Output the (x, y) coordinate of the center of the cell containing the given text.  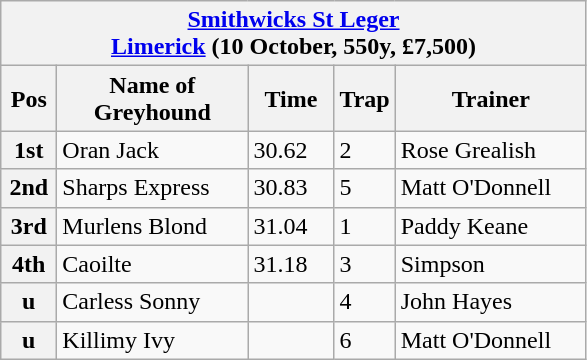
1st (29, 150)
31.18 (291, 264)
Time (291, 98)
John Hayes (490, 302)
Trainer (490, 98)
Sharps Express (152, 188)
1 (364, 226)
Carless Sonny (152, 302)
Pos (29, 98)
6 (364, 340)
Oran Jack (152, 150)
30.62 (291, 150)
3rd (29, 226)
Smithwicks St Leger Limerick (10 October, 550y, £7,500) (294, 34)
3 (364, 264)
5 (364, 188)
30.83 (291, 188)
Simpson (490, 264)
4 (364, 302)
Killimy Ivy (152, 340)
Name of Greyhound (152, 98)
Murlens Blond (152, 226)
Rose Grealish (490, 150)
Trap (364, 98)
31.04 (291, 226)
2nd (29, 188)
Paddy Keane (490, 226)
4th (29, 264)
Caoilte (152, 264)
2 (364, 150)
